Identify which cell holds the provided text, then report its (X, Y) central coordinate. 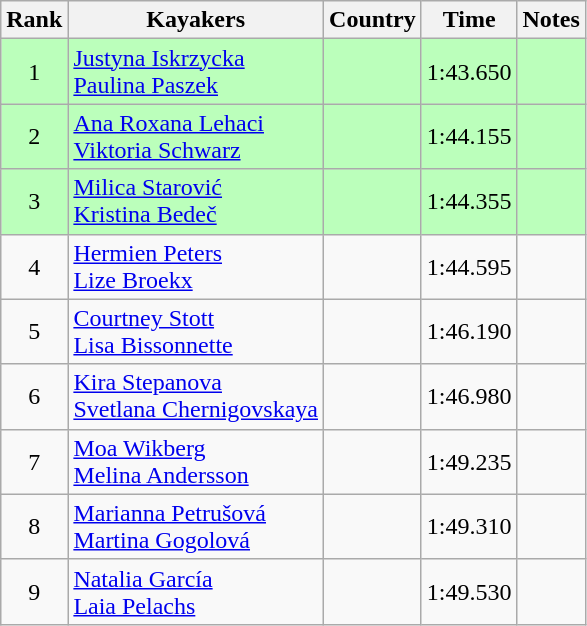
Notes (551, 20)
6 (34, 396)
1:46.980 (469, 396)
Ana Roxana LehaciViktoria Schwarz (196, 136)
Kira StepanovaSvetlana Chernigovskaya (196, 396)
1:44.155 (469, 136)
5 (34, 332)
9 (34, 592)
Hermien PetersLize Broekx (196, 266)
7 (34, 462)
Courtney StottLisa Bissonnette (196, 332)
Marianna PetrušováMartina Gogolová (196, 526)
8 (34, 526)
Rank (34, 20)
1:43.650 (469, 72)
1:49.310 (469, 526)
1:44.595 (469, 266)
Milica StarovićKristina Bedeč (196, 202)
Kayakers (196, 20)
Justyna IskrzyckaPaulina Paszek (196, 72)
1:49.530 (469, 592)
2 (34, 136)
1 (34, 72)
1:46.190 (469, 332)
3 (34, 202)
Natalia GarcíaLaia Pelachs (196, 592)
Moa WikbergMelina Andersson (196, 462)
Country (373, 20)
1:44.355 (469, 202)
Time (469, 20)
1:49.235 (469, 462)
4 (34, 266)
